Capture the cell that displays the provided text and extract its [x, y] central coordinate. 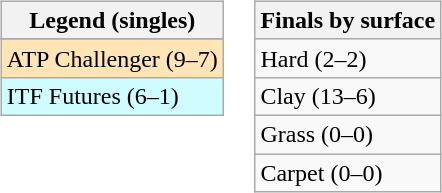
Legend (singles) [112, 20]
Carpet (0–0) [348, 173]
ITF Futures (6–1) [112, 96]
Hard (2–2) [348, 58]
Clay (13–6) [348, 96]
ATP Challenger (9–7) [112, 58]
Grass (0–0) [348, 134]
Finals by surface [348, 20]
